Extract the [x, y] coordinate from the center of the cell holding the provided text.  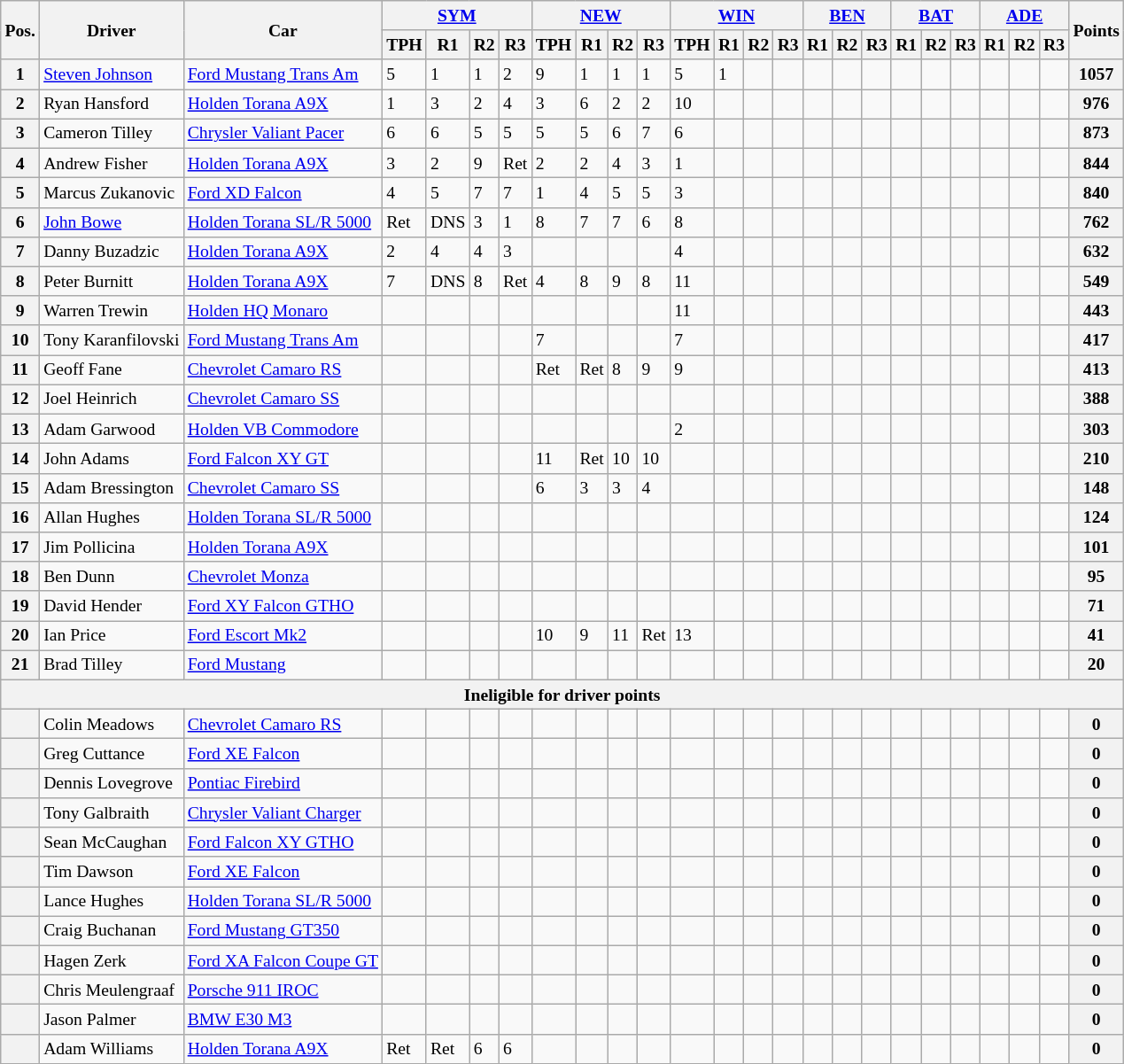
Ryan Hansford [112, 105]
Greg Cuttance [112, 753]
Points [1097, 30]
Ford Falcon XY GTHO [283, 842]
16 [20, 517]
SYM [457, 16]
Ford Escort Mk2 [283, 636]
21 [20, 664]
14 [20, 459]
Craig Buchanan [112, 930]
Peter Burnitt [112, 282]
Cameron Tilley [112, 133]
Chrysler Valiant Charger [283, 813]
Adam Garwood [112, 429]
840 [1097, 193]
BEN [847, 16]
15 [20, 487]
Ian Price [112, 636]
John Adams [112, 459]
413 [1097, 370]
John Bowe [112, 221]
Brad Tilley [112, 664]
148 [1097, 487]
Steven Johnson [112, 74]
WIN [736, 16]
Ford Mustang [283, 664]
844 [1097, 163]
Colin Meadows [112, 725]
Danny Buzadzic [112, 252]
Driver [112, 30]
18 [20, 576]
Adam Bressington [112, 487]
ADE [1025, 16]
Ford XY Falcon GTHO [283, 606]
12 [20, 399]
BMW E30 M3 [283, 1019]
Ineligible for driver points [562, 695]
124 [1097, 517]
Andrew Fisher [112, 163]
210 [1097, 459]
632 [1097, 252]
Marcus Zukanovic [112, 193]
Car [283, 30]
Ford Mustang GT350 [283, 930]
David Hender [112, 606]
Jason Palmer [112, 1019]
Hagen Zerk [112, 960]
BAT [935, 16]
Holden VB Commodore [283, 429]
Chrysler Valiant Pacer [283, 133]
Porsche 911 IROC [283, 990]
Joel Heinrich [112, 399]
Geoff Fane [112, 370]
95 [1097, 576]
Holden HQ Monaro [283, 310]
Sean McCaughan [112, 842]
Chris Meulengraaf [112, 990]
Pontiac Firebird [283, 783]
549 [1097, 282]
71 [1097, 606]
Warren Trewin [112, 310]
101 [1097, 548]
Allan Hughes [112, 517]
873 [1097, 133]
Pos. [20, 30]
NEW [601, 16]
17 [20, 548]
Ford XD Falcon [283, 193]
Ben Dunn [112, 576]
Jim Pollicina [112, 548]
Ford Falcon XY GT [283, 459]
Lance Hughes [112, 902]
Dennis Lovegrove [112, 783]
1057 [1097, 74]
303 [1097, 429]
Adam Williams [112, 1049]
41 [1097, 636]
388 [1097, 399]
19 [20, 606]
Tim Dawson [112, 872]
976 [1097, 105]
417 [1097, 340]
443 [1097, 310]
Chevrolet Monza [283, 576]
762 [1097, 221]
Tony Galbraith [112, 813]
Ford XA Falcon Coupe GT [283, 960]
Tony Karanfilovski [112, 340]
